Identify which cell holds the provided text, then report its (x, y) central coordinate. 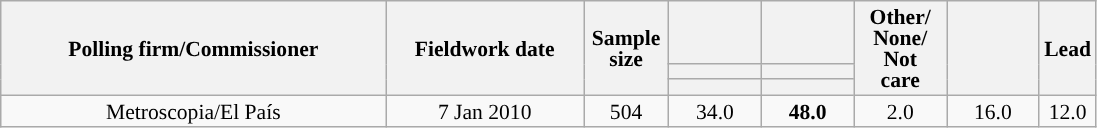
7 Jan 2010 (485, 110)
48.0 (808, 110)
504 (626, 110)
Lead (1068, 48)
Metroscopia/El País (194, 110)
Polling firm/Commissioner (194, 48)
16.0 (992, 110)
12.0 (1068, 110)
Fieldwork date (485, 48)
Other/None/Notcare (900, 48)
34.0 (716, 110)
2.0 (900, 110)
Sample size (626, 48)
